Extract the (X, Y) coordinate from the center of the cell holding the provided text.  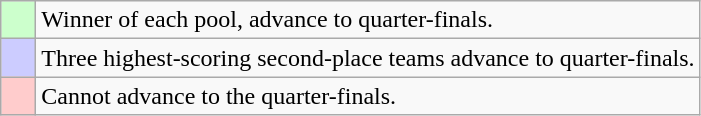
Three highest-scoring second-place teams advance to quarter-finals. (368, 58)
Winner of each pool, advance to quarter-finals. (368, 20)
Cannot advance to the quarter-finals. (368, 96)
